Find where the given text appears and provide that cell's center as (x, y) coordinate. 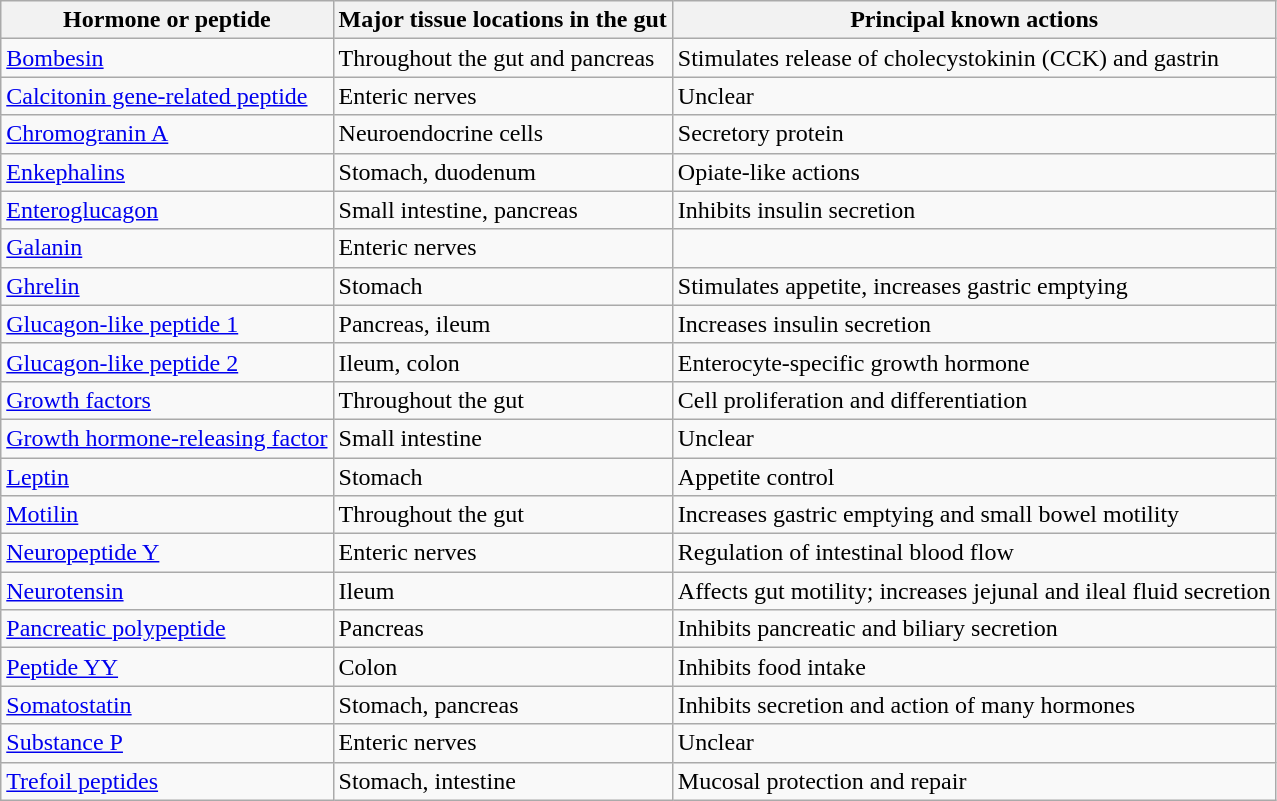
Increases insulin secretion (974, 324)
Affects gut motility; increases jejunal and ileal fluid secretion (974, 591)
Inhibits pancreatic and biliary secretion (974, 629)
Chromogranin A (167, 134)
Enkephalins (167, 172)
Pancreas, ileum (502, 324)
Secretory protein (974, 134)
Stomach, duodenum (502, 172)
Stimulates release of cholecystokinin (CCK) and gastrin (974, 58)
Increases gastric emptying and small bowel motility (974, 515)
Mucosal protection and repair (974, 781)
Pancreatic polypeptide (167, 629)
Cell proliferation and differentiation (974, 400)
Colon (502, 667)
Peptide YY (167, 667)
Stimulates appetite, increases gastric emptying (974, 286)
Regulation of intestinal blood flow (974, 553)
Bombesin (167, 58)
Stomach, intestine (502, 781)
Major tissue locations in the gut (502, 20)
Glucagon-like peptide 2 (167, 362)
Principal known actions (974, 20)
Enteroglucagon (167, 210)
Appetite control (974, 477)
Small intestine (502, 438)
Inhibits insulin secretion (974, 210)
Inhibits secretion and action of many hormones (974, 705)
Throughout the gut and pancreas (502, 58)
Galanin (167, 248)
Growth hormone-releasing factor (167, 438)
Hormone or peptide (167, 20)
Stomach, pancreas (502, 705)
Small intestine, pancreas (502, 210)
Ghrelin (167, 286)
Inhibits food intake (974, 667)
Opiate-like actions (974, 172)
Ileum (502, 591)
Trefoil peptides (167, 781)
Calcitonin gene-related peptide (167, 96)
Motilin (167, 515)
Enterocyte-specific growth hormone (974, 362)
Pancreas (502, 629)
Substance P (167, 743)
Neurotensin (167, 591)
Leptin (167, 477)
Glucagon-like peptide 1 (167, 324)
Neuropeptide Y (167, 553)
Growth factors (167, 400)
Somatostatin (167, 705)
Neuroendocrine cells (502, 134)
Ileum, colon (502, 362)
